Identify which cell holds the provided text, then report its [X, Y] central coordinate. 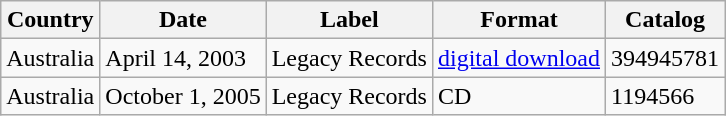
Date [183, 20]
Country [50, 20]
digital download [518, 58]
CD [518, 96]
October 1, 2005 [183, 96]
Catalog [666, 20]
1194566 [666, 96]
394945781 [666, 58]
April 14, 2003 [183, 58]
Format [518, 20]
Label [349, 20]
